From the cell containing the given text, extract its center point as [x, y] coordinate. 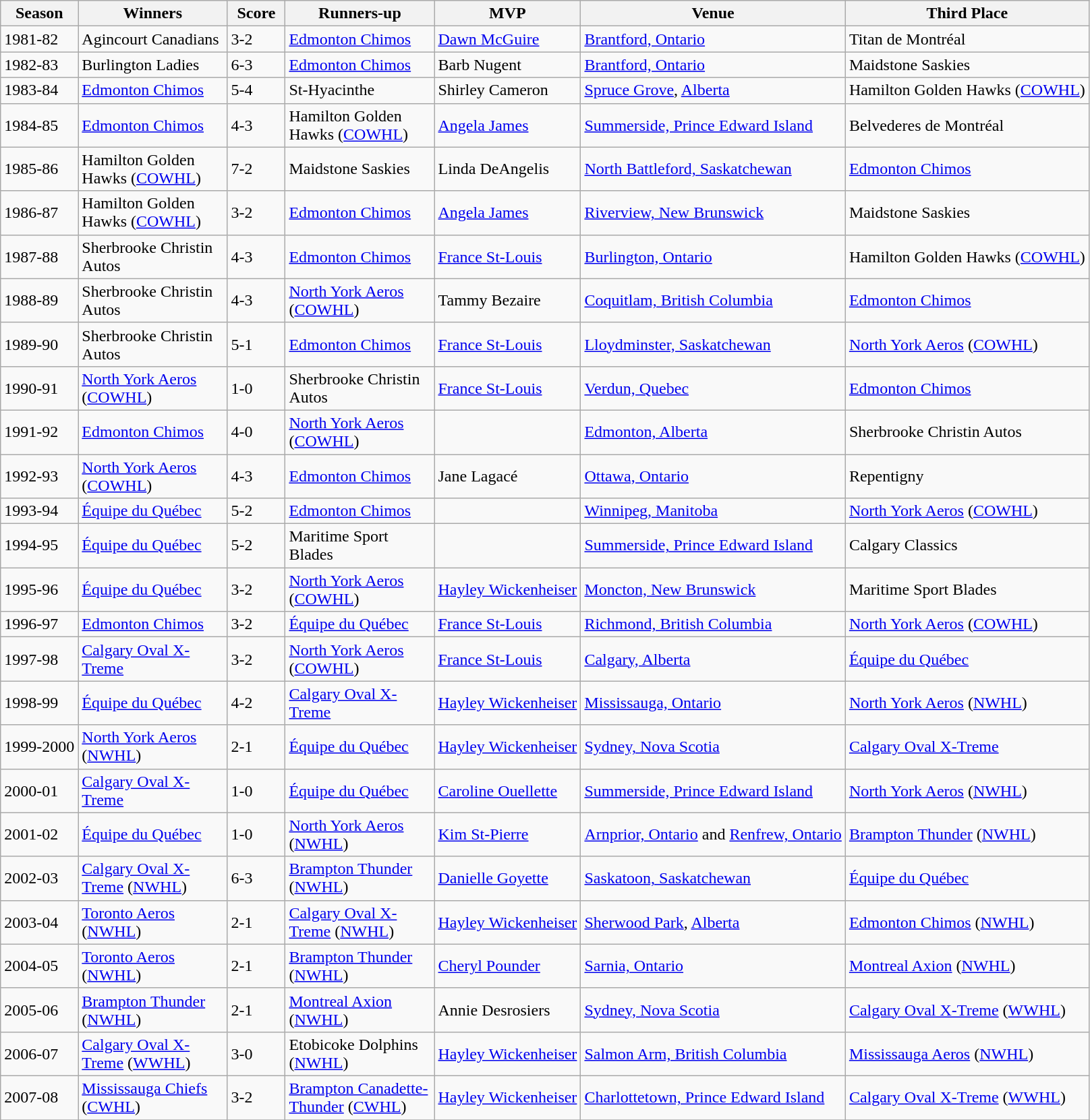
1984-85 [39, 125]
North Battleford, Saskatchewan [713, 169]
Edmonton, Alberta [713, 432]
5-1 [256, 344]
1996-97 [39, 624]
2003-04 [39, 922]
Richmond, British Columbia [713, 624]
1985-86 [39, 169]
4-0 [256, 432]
Winnipeg, Manitoba [713, 511]
Saskatoon, Saskatchewan [713, 878]
Cheryl Pounder [507, 966]
Burlington Ladies [152, 65]
1993-94 [39, 511]
Edmonton Chimos (NWHL) [967, 922]
Verdun, Quebec [713, 388]
Shirley Cameron [507, 90]
Mississauga Aeros (NWHL) [967, 1053]
1987-88 [39, 256]
1986-87 [39, 213]
5-4 [256, 90]
Arnprior, Ontario and Renfrew, Ontario [713, 835]
Coquitlam, British Columbia [713, 301]
Annie Desrosiers [507, 1010]
Kim St-Pierre [507, 835]
Mississauga Chiefs (CWHL) [152, 1098]
Titan de Montréal [967, 39]
1989-90 [39, 344]
1999-2000 [39, 747]
Tammy Bezaire [507, 301]
1995-96 [39, 589]
MVP [507, 13]
Linda DeAngelis [507, 169]
Riverview, New Brunswick [713, 213]
Score [256, 13]
Moncton, New Brunswick [713, 589]
Season [39, 13]
1982-83 [39, 65]
1990-91 [39, 388]
Calgary, Alberta [713, 659]
2002-03 [39, 878]
1991-92 [39, 432]
Brampton Canadette-Thunder (CWHL) [360, 1098]
Barb Nugent [507, 65]
3-0 [256, 1053]
St-Hyacinthe [360, 90]
Burlington, Ontario [713, 256]
Jane Lagacé [507, 476]
2000-01 [39, 790]
Dawn McGuire [507, 39]
Danielle Goyette [507, 878]
Sarnia, Ontario [713, 966]
Charlottetown, Prince Edward Island [713, 1098]
Mississauga, Ontario [713, 703]
1988-89 [39, 301]
2005-06 [39, 1010]
Winners [152, 13]
Spruce Grove, Alberta [713, 90]
1994-95 [39, 546]
Agincourt Canadians [152, 39]
7-2 [256, 169]
Ottawa, Ontario [713, 476]
2001-02 [39, 835]
Third Place [967, 13]
1998-99 [39, 703]
1997-98 [39, 659]
Runners-up [360, 13]
2006-07 [39, 1053]
Belvederes de Montréal [967, 125]
Calgary Classics [967, 546]
Salmon Arm, British Columbia [713, 1053]
1981-82 [39, 39]
Venue [713, 13]
Lloydminster, Saskatchewan [713, 344]
1983-84 [39, 90]
Etobicoke Dolphins (NWHL) [360, 1053]
4-2 [256, 703]
2007-08 [39, 1098]
Sherwood Park, Alberta [713, 922]
2004-05 [39, 966]
1992-93 [39, 476]
Repentigny [967, 476]
Caroline Ouellette [507, 790]
